Extract the [x, y] coordinate from the center of the cell holding the provided text.  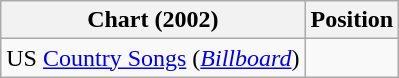
Position [352, 20]
US Country Songs (Billboard) [153, 58]
Chart (2002) [153, 20]
